Return the [X, Y] coordinate for the center point of the cell that contains the specified text.  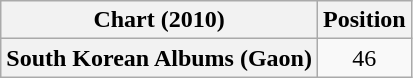
Position [364, 20]
46 [364, 58]
South Korean Albums (Gaon) [160, 58]
Chart (2010) [160, 20]
